Find where the given text appears and provide that cell's center as (x, y) coordinate. 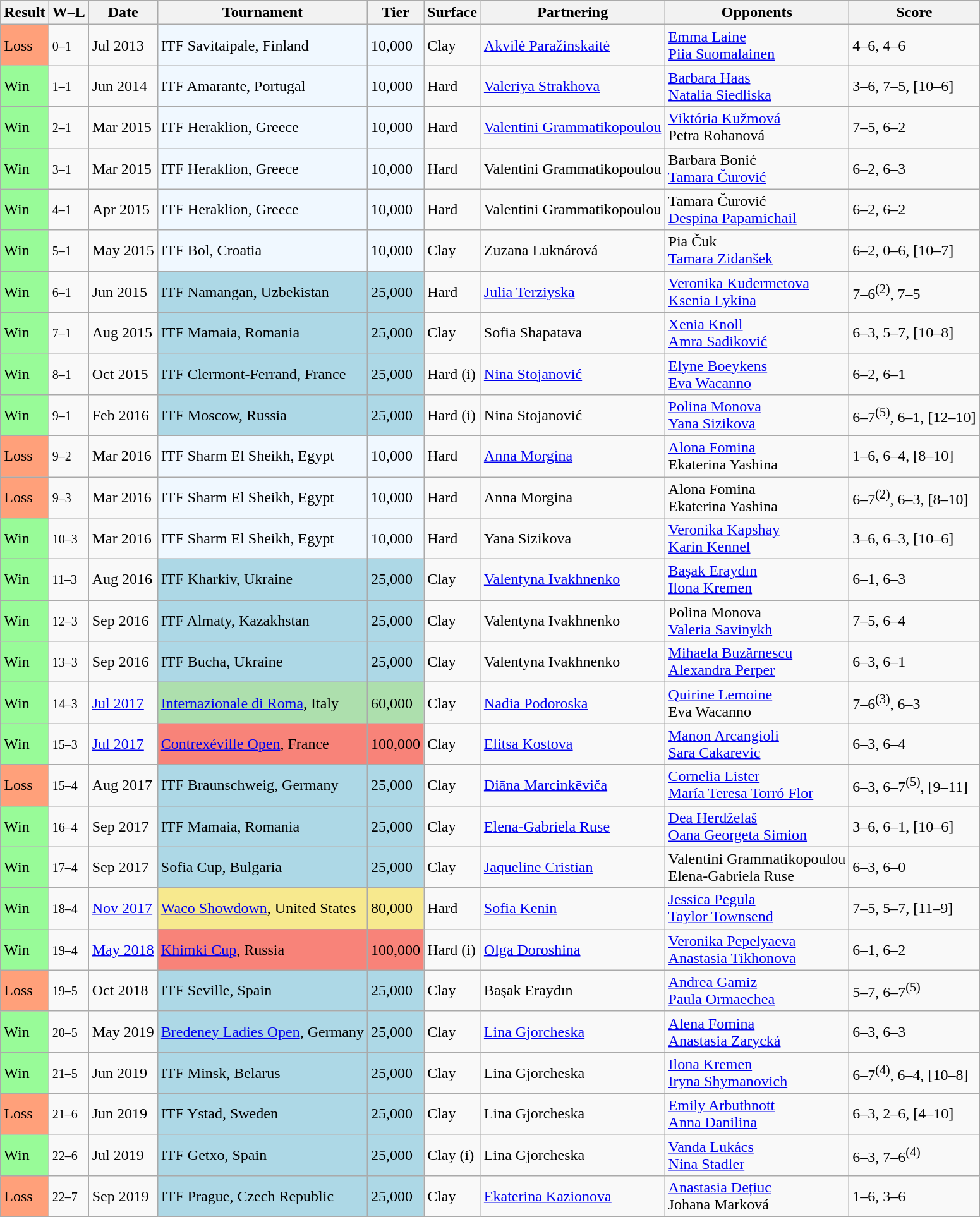
Barbara Haas Natalia Siedliska (757, 86)
6–2, 0–6, [10–7] (914, 250)
0–1 (68, 45)
6–3, 6–4 (914, 744)
9–1 (68, 415)
ITF Amarante, Portugal (262, 86)
10–3 (68, 538)
Zuzana Luknárová (572, 250)
Vanda Lukács Nina Stadler (757, 1155)
Veronika Kudermetova Ksenia Lykina (757, 292)
Oct 2015 (123, 374)
Andrea Gamiz Paula Ormaechea (757, 991)
ITF Moscow, Russia (262, 415)
Apr 2015 (123, 210)
6–2, 6–2 (914, 210)
Elyne Boeykens Eva Wacanno (757, 374)
Contrexéville Open, France (262, 744)
Jessica Pegula Taylor Townsend (757, 909)
Score (914, 13)
ITF Clermont-Ferrand, France (262, 374)
Elena-Gabriela Ruse (572, 826)
ITF Savitaipale, Finland (262, 45)
Pia Čuk Tamara Zidanšek (757, 250)
Jaqueline Cristian (572, 867)
Quirine Lemoine Eva Wacanno (757, 703)
ITF Bucha, Ukraine (262, 662)
Opponents (757, 13)
Julia Terziyska (572, 292)
Jun 2015 (123, 292)
ITF Ystad, Sweden (262, 1113)
1–1 (68, 86)
19–4 (68, 949)
12–3 (68, 621)
Veronika Pepelyaeva Anastasia Tikhonova (757, 949)
ITF Namangan, Uzbekistan (262, 292)
Khimki Cup, Russia (262, 949)
Ekaterina Kazionova (572, 1197)
ITF Kharkiv, Ukraine (262, 580)
Sofia Cup, Bulgaria (262, 867)
Jun 2014 (123, 86)
Tournament (262, 13)
Sofia Kenin (572, 909)
Ilona Kremen Iryna Shymanovich (757, 1073)
Veronika Kapshay Karin Kennel (757, 538)
Akvilė Paražinskaitė (572, 45)
13–3 (68, 662)
ITF Almaty, Kazakhstan (262, 621)
May 2019 (123, 1031)
ITF Braunschweig, Germany (262, 785)
19–5 (68, 991)
7–5, 6–2 (914, 128)
6–7(2), 6–3, [8–10] (914, 497)
2–1 (68, 128)
Jul 2013 (123, 45)
Valeriya Strakhova (572, 86)
Jul 2019 (123, 1155)
Partnering (572, 13)
May 2018 (123, 949)
ITF Prague, Czech Republic (262, 1197)
6–3, 5–7, [10–8] (914, 332)
Xenia Knoll Amra Sadiković (757, 332)
Başak Eraydın (572, 991)
Yana Sizikova (572, 538)
16–4 (68, 826)
18–4 (68, 909)
6–3, 6–1 (914, 662)
Polina Monova Yana Sizikova (757, 415)
6–1, 6–2 (914, 949)
Bredeney Ladies Open, Germany (262, 1031)
Barbara Bonić Tamara Čurović (757, 168)
3–1 (68, 168)
Diāna Marcinkēviča (572, 785)
Aug 2015 (123, 332)
6–7(4), 6–4, [10–8] (914, 1073)
14–3 (68, 703)
Sep 2019 (123, 1197)
ITF Seville, Spain (262, 991)
6–3, 7–6(4) (914, 1155)
ITF Minsk, Belarus (262, 1073)
7–1 (68, 332)
5–1 (68, 250)
Surface (452, 13)
21–6 (68, 1113)
3–6, 7–5, [10–6] (914, 86)
Alena Fomina Anastasia Zarycká (757, 1031)
6–2, 6–3 (914, 168)
7–5, 5–7, [11–9] (914, 909)
Tamara Čurović Despina Papamichail (757, 210)
7–5, 6–4 (914, 621)
Valentini Grammatikopoulou Elena-Gabriela Ruse (757, 867)
Oct 2018 (123, 991)
1–6, 3–6 (914, 1197)
17–4 (68, 867)
Sofia Shapatava (572, 332)
60,000 (396, 703)
8–1 (68, 374)
6–3, 6–0 (914, 867)
6–1, 6–3 (914, 580)
11–3 (68, 580)
Olga Doroshina (572, 949)
Mihaela Buzărnescu Alexandra Perper (757, 662)
W–L (68, 13)
Emily Arbuthnott Anna Danilina (757, 1113)
Waco Showdown, United States (262, 909)
7–6(2), 7–5 (914, 292)
Feb 2016 (123, 415)
21–5 (68, 1073)
4–6, 4–6 (914, 45)
4–1 (68, 210)
6–7(5), 6–1, [12–10] (914, 415)
Viktória Kužmová Petra Rohanová (757, 128)
22–6 (68, 1155)
Result (25, 13)
15–3 (68, 744)
7–6(3), 6–3 (914, 703)
15–4 (68, 785)
Nadia Podoroska (572, 703)
Clay (i) (452, 1155)
Tier (396, 13)
Polina Monova Valeria Savinykh (757, 621)
Aug 2016 (123, 580)
Başak Eraydın Ilona Kremen (757, 580)
Date (123, 13)
6–3, 6–3 (914, 1031)
Internazionale di Roma, Italy (262, 703)
ITF Getxo, Spain (262, 1155)
ITF Bol, Croatia (262, 250)
9–3 (68, 497)
3–6, 6–3, [10–6] (914, 538)
9–2 (68, 456)
Cornelia Lister María Teresa Torró Flor (757, 785)
Aug 2017 (123, 785)
Nov 2017 (123, 909)
22–7 (68, 1197)
Elitsa Kostova (572, 744)
20–5 (68, 1031)
Anastasia Dețiuc Johana Marková (757, 1197)
6–2, 6–1 (914, 374)
May 2015 (123, 250)
Emma Laine Piia Suomalainen (757, 45)
Dea Herdželaš Oana Georgeta Simion (757, 826)
3–6, 6–1, [10–6] (914, 826)
1–6, 6–4, [8–10] (914, 456)
6–1 (68, 292)
6–3, 6–7(5), [9–11] (914, 785)
80,000 (396, 909)
5–7, 6–7(5) (914, 991)
Manon Arcangioli Sara Cakarevic (757, 744)
6–3, 2–6, [4–10] (914, 1113)
